For the text-containing cell, return its midpoint in [X, Y] coordinate format. 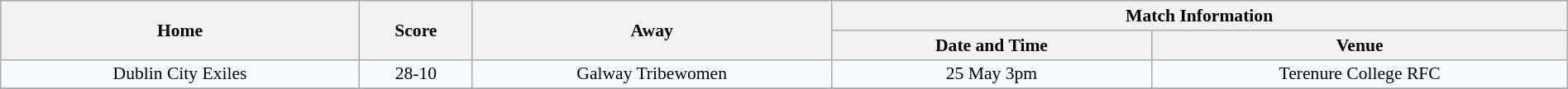
Home [180, 30]
28-10 [415, 74]
Match Information [1199, 16]
Venue [1360, 45]
Dublin City Exiles [180, 74]
Date and Time [992, 45]
Score [415, 30]
25 May 3pm [992, 74]
Away [652, 30]
Terenure College RFC [1360, 74]
Galway Tribewomen [652, 74]
